Provide the (x, y) coordinate of the cell's center where the given text is located.  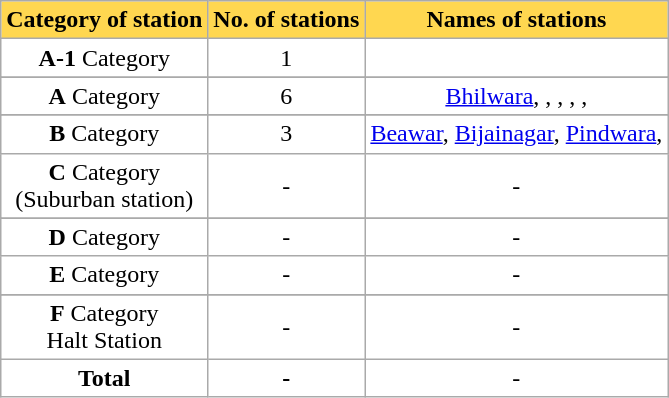
6 (286, 96)
C Category(Suburban station) (104, 186)
B Category (104, 134)
Names of stations (516, 20)
No. of stations (286, 20)
Beawar, Bijainagar, Pindwara, (516, 134)
D Category (104, 237)
3 (286, 134)
E Category (104, 275)
Category of station (104, 20)
Bhilwara, , , , , (516, 96)
Total (104, 378)
F CategoryHalt Station (104, 326)
A-1 Category (104, 58)
1 (286, 58)
A Category (104, 96)
